Capture the cell that displays the provided text and extract its (x, y) central coordinate. 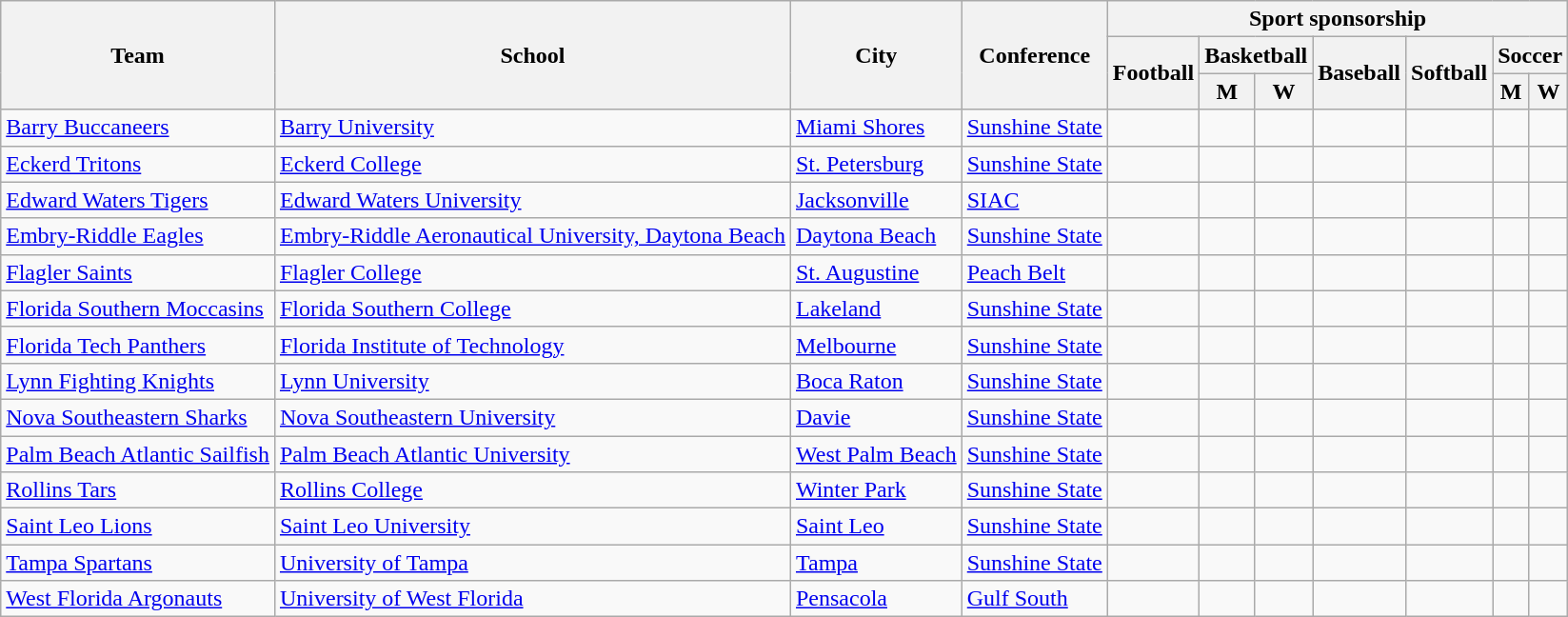
Davie (876, 417)
Florida Southern College (532, 308)
Florida Tech Panthers (138, 345)
Rollins Tars (138, 490)
West Palm Beach (876, 454)
Palm Beach Atlantic University (532, 454)
Football (1153, 73)
Conference (1034, 55)
Edward Waters Tigers (138, 200)
Team (138, 55)
Soccer (1531, 55)
St. Petersburg (876, 164)
Flagler College (532, 272)
West Florida Argonauts (138, 599)
Embry-Riddle Aeronautical University, Daytona Beach (532, 236)
Tampa Spartans (138, 563)
SIAC (1034, 200)
Edward Waters University (532, 200)
City (876, 55)
Lynn Fighting Knights (138, 381)
Tampa (876, 563)
Barry Buccaneers (138, 128)
Peach Belt (1034, 272)
Pensacola (876, 599)
Winter Park (876, 490)
Gulf South (1034, 599)
Lakeland (876, 308)
Baseball (1360, 73)
Melbourne (876, 345)
Jacksonville (876, 200)
Florida Institute of Technology (532, 345)
Palm Beach Atlantic Sailfish (138, 454)
Saint Leo (876, 527)
Embry-Riddle Eagles (138, 236)
Rollins College (532, 490)
Barry University (532, 128)
Boca Raton (876, 381)
Saint Leo University (532, 527)
University of West Florida (532, 599)
Daytona Beach (876, 236)
Nova Southeastern Sharks (138, 417)
Saint Leo Lions (138, 527)
Lynn University (532, 381)
Eckerd College (532, 164)
University of Tampa (532, 563)
Sport sponsorship (1337, 19)
Flagler Saints (138, 272)
Florida Southern Moccasins (138, 308)
Basketball (1257, 55)
Miami Shores (876, 128)
Softball (1449, 73)
School (532, 55)
Nova Southeastern University (532, 417)
St. Augustine (876, 272)
Eckerd Tritons (138, 164)
